Return the [x, y] coordinate for the center point of the cell that contains the specified text.  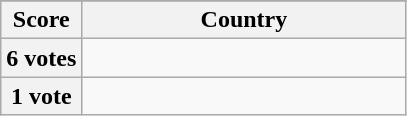
6 votes [42, 58]
Score [42, 20]
1 vote [42, 96]
Country [244, 20]
